From the cell containing the given text, extract its center point as [X, Y] coordinate. 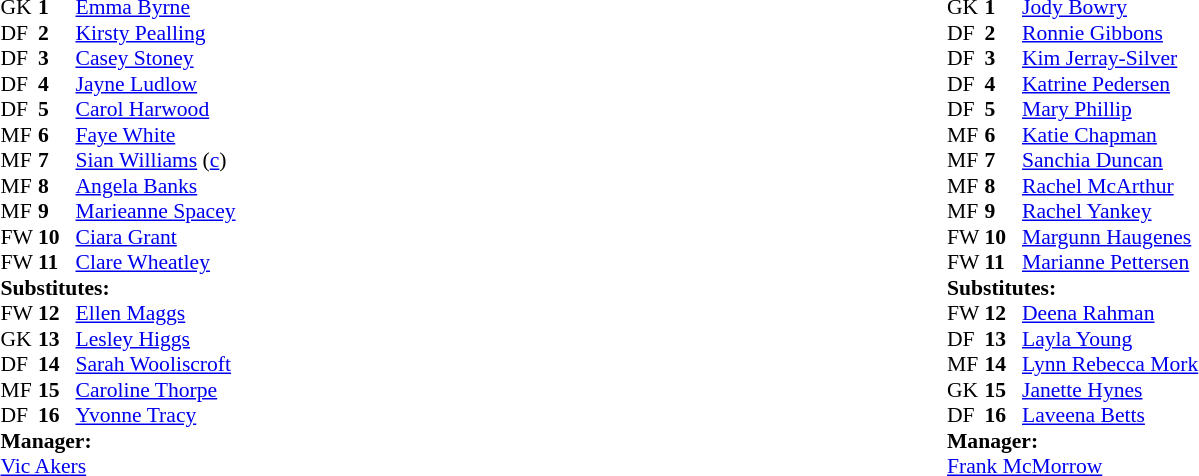
Kim Jerray-Silver [1110, 59]
Caroline Thorpe [156, 390]
Lynn Rebecca Mork [1110, 365]
Ellen Maggs [156, 313]
Marieanne Spacey [156, 211]
Janette Hynes [1110, 390]
Carol Harwood [156, 109]
Kirsty Pealling [156, 33]
Jayne Ludlow [156, 84]
Clare Wheatley [156, 263]
Margunn Haugenes [1110, 237]
Ronnie Gibbons [1110, 33]
Marianne Pettersen [1110, 263]
Katie Chapman [1110, 135]
Casey Stoney [156, 59]
Rachel Yankey [1110, 211]
Yvonne Tracy [156, 415]
Layla Young [1110, 339]
Lesley Higgs [156, 339]
Sarah Wooliscroft [156, 365]
Angela Banks [156, 186]
Sian Williams (c) [156, 161]
Deena Rahman [1110, 313]
Mary Phillip [1110, 109]
Ciara Grant [156, 237]
Laveena Betts [1110, 415]
Rachel McArthur [1110, 186]
Faye White [156, 135]
Katrine Pedersen [1110, 84]
Sanchia Duncan [1110, 161]
